Capture the cell that displays the provided text and extract its (x, y) central coordinate. 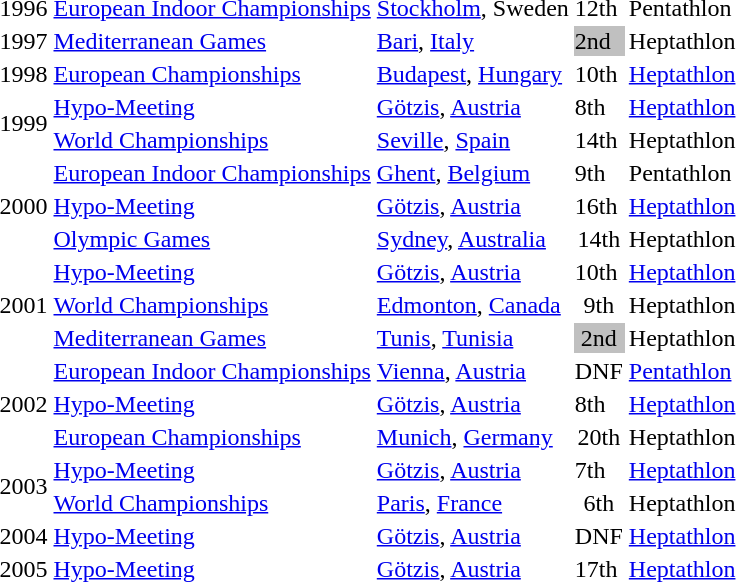
Edmonton, Canada (472, 305)
7th (598, 470)
6th (598, 503)
Bari, Italy (472, 41)
Tunis, Tunisia (472, 338)
Vienna, Austria (472, 371)
Munich, Germany (472, 437)
Ghent, Belgium (472, 173)
Seville, Spain (472, 140)
Paris, France (472, 503)
Sydney, Australia (472, 239)
16th (598, 206)
20th (598, 437)
Budapest, Hungary (472, 74)
Olympic Games (212, 239)
